Provide the (x, y) coordinate of the cell's center where the given text is located.  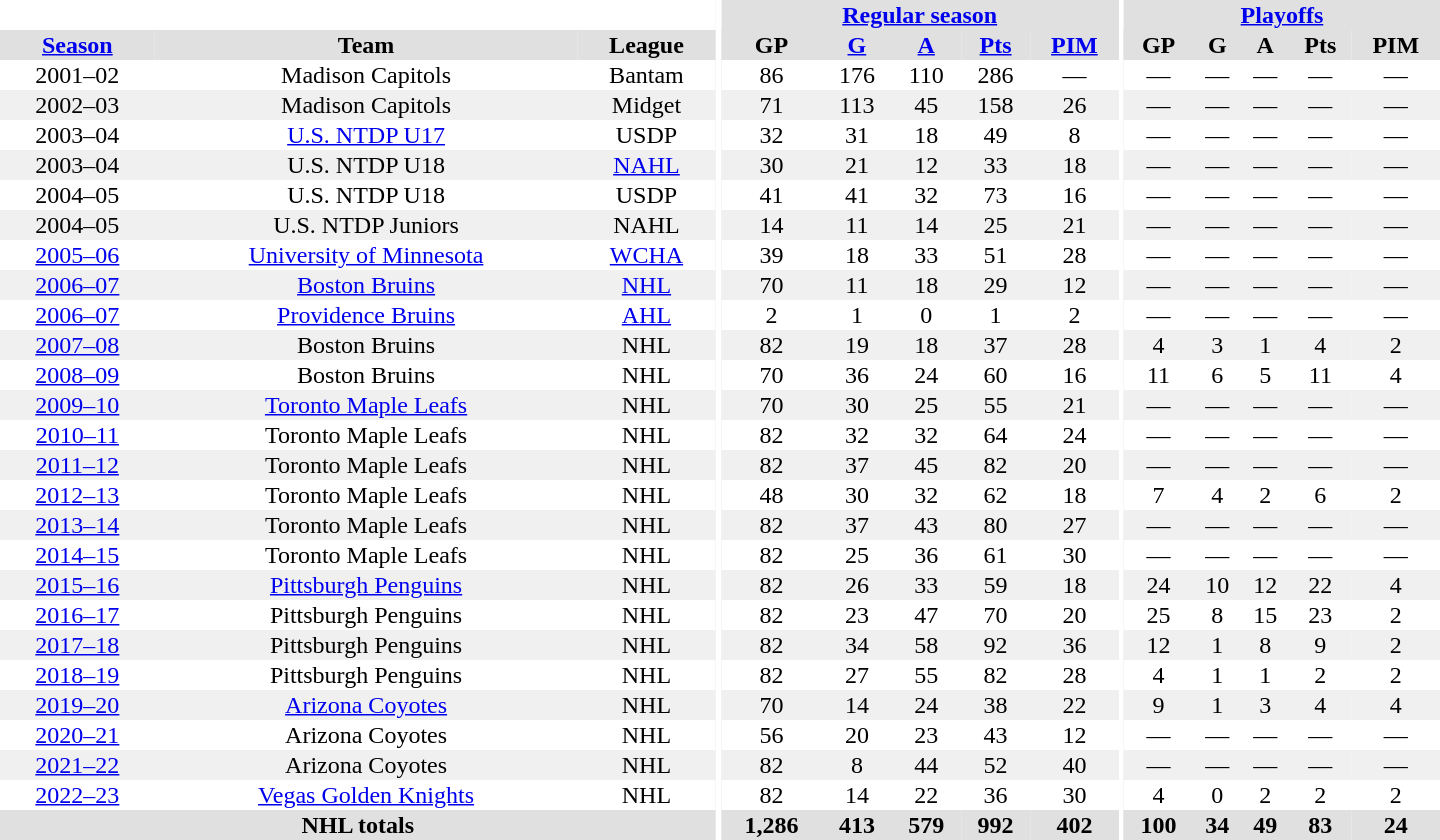
992 (996, 825)
2011–12 (78, 465)
100 (1158, 825)
176 (856, 75)
40 (1074, 765)
83 (1320, 825)
52 (996, 765)
579 (926, 825)
10 (1217, 585)
86 (772, 75)
58 (926, 645)
110 (926, 75)
73 (996, 195)
1,286 (772, 825)
158 (996, 105)
2019–20 (78, 705)
League (646, 45)
92 (996, 645)
113 (856, 105)
64 (996, 435)
402 (1074, 825)
44 (926, 765)
2008–09 (78, 375)
Vegas Golden Knights (366, 795)
2010–11 (78, 435)
2005–06 (78, 255)
2016–17 (78, 615)
15 (1265, 615)
2021–22 (78, 765)
7 (1158, 495)
2007–08 (78, 345)
Team (366, 45)
2012–13 (78, 495)
5 (1265, 375)
2009–10 (78, 405)
47 (926, 615)
Regular season (920, 15)
2018–19 (78, 675)
NHL totals (358, 825)
Providence Bruins (366, 315)
AHL (646, 315)
39 (772, 255)
29 (996, 285)
Playoffs (1282, 15)
31 (856, 135)
51 (996, 255)
Midget (646, 105)
59 (996, 585)
48 (772, 495)
2013–14 (78, 525)
80 (996, 525)
University of Minnesota (366, 255)
38 (996, 705)
2002–03 (78, 105)
56 (772, 735)
19 (856, 345)
2001–02 (78, 75)
60 (996, 375)
U.S. NTDP U17 (366, 135)
Bantam (646, 75)
2020–21 (78, 735)
U.S. NTDP Juniors (366, 225)
Season (78, 45)
WCHA (646, 255)
413 (856, 825)
286 (996, 75)
2015–16 (78, 585)
71 (772, 105)
2017–18 (78, 645)
62 (996, 495)
2022–23 (78, 795)
2014–15 (78, 555)
61 (996, 555)
